Identify which cell holds the provided text, then report its [X, Y] central coordinate. 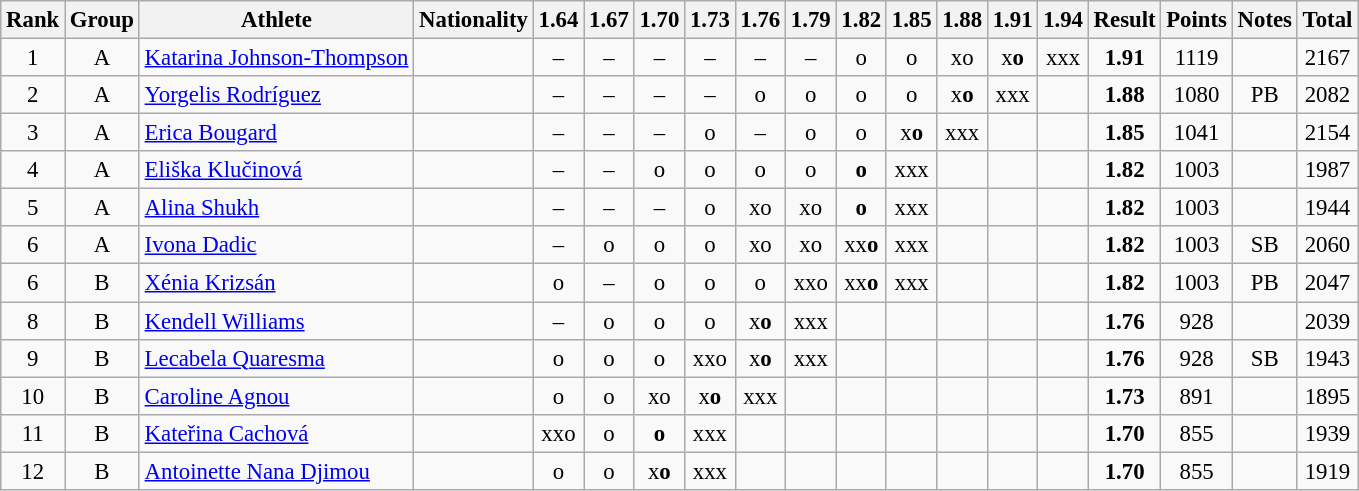
Ivona Dadic [276, 245]
Erica Bougard [276, 133]
1944 [1327, 208]
Kendell Williams [276, 321]
Nationality [474, 20]
1.94 [1063, 20]
1041 [1196, 133]
10 [33, 396]
Lecabela Quaresma [276, 358]
1.67 [609, 20]
1119 [1196, 58]
2082 [1327, 95]
1943 [1327, 358]
2154 [1327, 133]
3 [33, 133]
12 [33, 471]
2039 [1327, 321]
Total [1327, 20]
Result [1124, 20]
1987 [1327, 170]
Athlete [276, 20]
Eliška Klučinová [276, 170]
1.64 [558, 20]
4 [33, 170]
Caroline Agnou [276, 396]
8 [33, 321]
9 [33, 358]
Katarina Johnson-Thompson [276, 58]
11 [33, 433]
Group [102, 20]
5 [33, 208]
1919 [1327, 471]
2060 [1327, 245]
2167 [1327, 58]
1 [33, 58]
Antoinette Nana Djimou [276, 471]
Yorgelis Rodríguez [276, 95]
Rank [33, 20]
2 [33, 95]
1.79 [811, 20]
Alina Shukh [276, 208]
Points [1196, 20]
Kateřina Cachová [276, 433]
2047 [1327, 283]
1080 [1196, 95]
1895 [1327, 396]
Notes [1264, 20]
1939 [1327, 433]
891 [1196, 396]
Xénia Krizsán [276, 283]
